From the cell containing the given text, extract its center point as [x, y] coordinate. 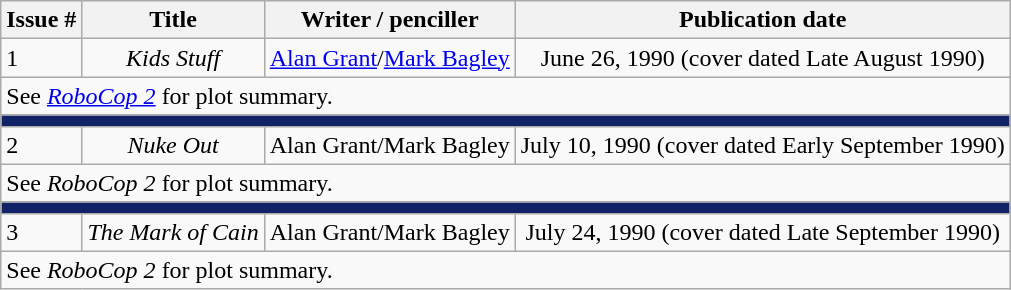
July 24, 1990 (cover dated Late September 1990) [762, 232]
Nuke Out [173, 145]
2 [42, 145]
Kids Stuff [173, 58]
Publication date [762, 20]
Issue # [42, 20]
June 26, 1990 (cover dated Late August 1990) [762, 58]
Title [173, 20]
3 [42, 232]
The Mark of Cain [173, 232]
Writer / penciller [390, 20]
1 [42, 58]
July 10, 1990 (cover dated Early September 1990) [762, 145]
